Extract the [x, y] coordinate from the center of the cell holding the provided text.  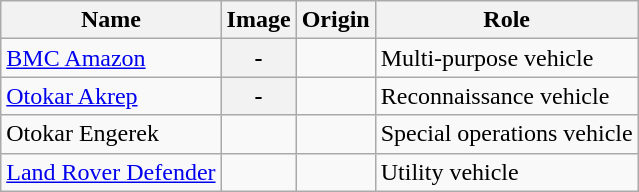
Reconnaissance vehicle [506, 96]
Origin [336, 20]
BMC Amazon [111, 58]
Name [111, 20]
Image [258, 20]
Otokar Akrep [111, 96]
Land Rover Defender [111, 172]
Role [506, 20]
Otokar Engerek [111, 134]
Multi-purpose vehicle [506, 58]
Utility vehicle [506, 172]
Special operations vehicle [506, 134]
